Extract the [X, Y] coordinate from the center of the cell holding the provided text.  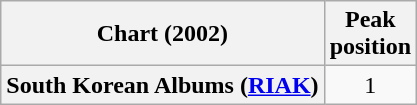
Chart (2002) [162, 34]
1 [370, 85]
South Korean Albums (RIAK) [162, 85]
Peakposition [370, 34]
